Search for the cell housing the specified text and yield its [x, y] center coordinate. 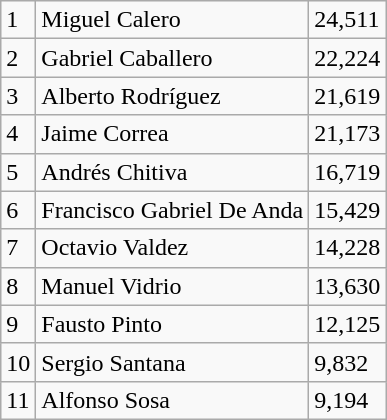
24,511 [348, 20]
Octavio Valdez [172, 248]
Jaime Correa [172, 134]
9 [18, 324]
3 [18, 96]
Andrés Chitiva [172, 172]
5 [18, 172]
10 [18, 362]
13,630 [348, 286]
21,173 [348, 134]
Manuel Vidrio [172, 286]
Sergio Santana [172, 362]
Alberto Rodríguez [172, 96]
Gabriel Caballero [172, 58]
8 [18, 286]
21,619 [348, 96]
Fausto Pinto [172, 324]
15,429 [348, 210]
9,194 [348, 400]
1 [18, 20]
2 [18, 58]
16,719 [348, 172]
12,125 [348, 324]
6 [18, 210]
Alfonso Sosa [172, 400]
22,224 [348, 58]
Francisco Gabriel De Anda [172, 210]
4 [18, 134]
11 [18, 400]
14,228 [348, 248]
9,832 [348, 362]
7 [18, 248]
Miguel Calero [172, 20]
